Provide the [X, Y] coordinate of the cell's center where the given text is located.  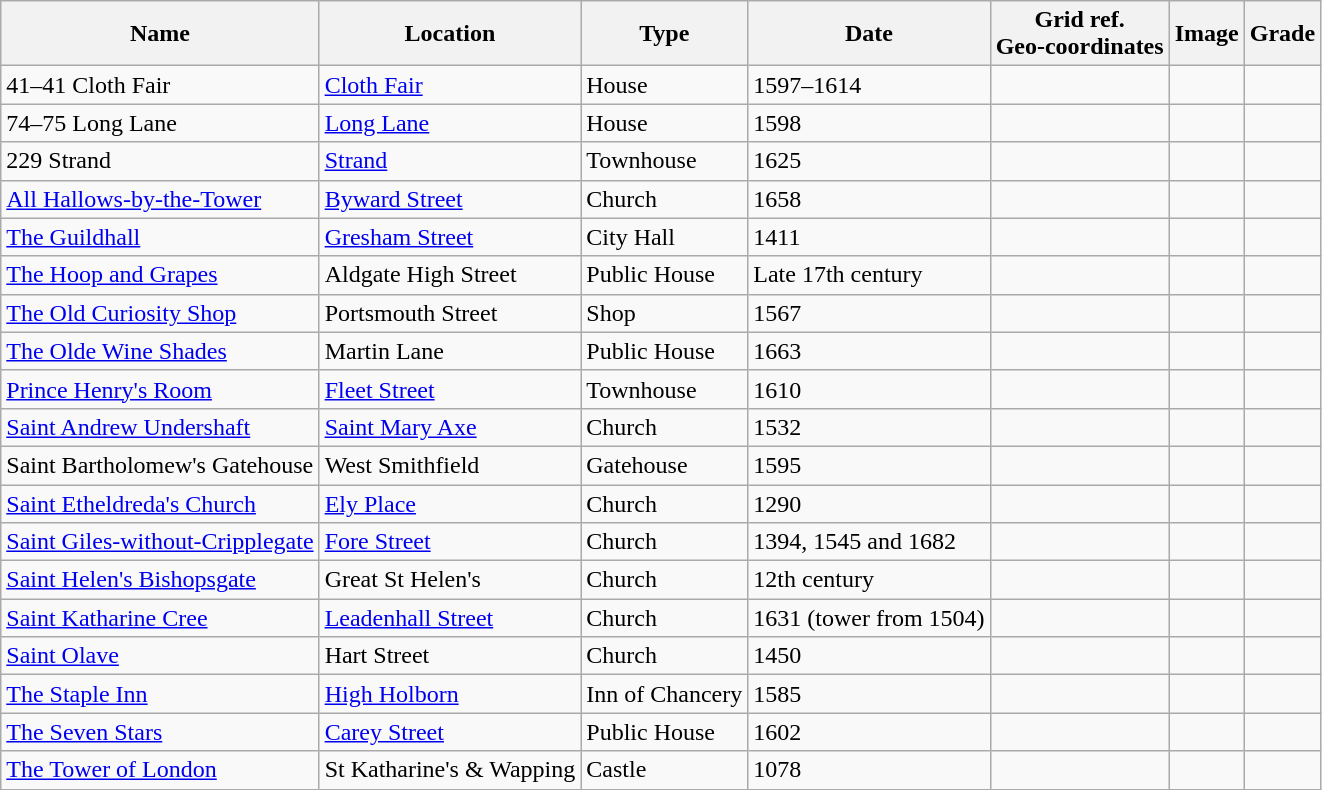
1290 [869, 503]
1532 [869, 427]
Aldgate High Street [450, 275]
1610 [869, 389]
City Hall [664, 237]
1598 [869, 123]
Grade [1282, 34]
Saint Etheldreda's Church [160, 503]
Location [450, 34]
1597–1614 [869, 85]
Gatehouse [664, 465]
Date [869, 34]
Late 17th century [869, 275]
41–41 Cloth Fair [160, 85]
1602 [869, 732]
The Seven Stars [160, 732]
Leadenhall Street [450, 618]
1631 (tower from 1504) [869, 618]
Name [160, 34]
Strand [450, 161]
Type [664, 34]
Hart Street [450, 656]
Ely Place [450, 503]
12th century [869, 580]
Inn of Chancery [664, 694]
1567 [869, 313]
1078 [869, 770]
1595 [869, 465]
Saint Katharine Cree [160, 618]
1663 [869, 351]
Carey Street [450, 732]
Saint Olave [160, 656]
Saint Mary Axe [450, 427]
Portsmouth Street [450, 313]
Saint Giles-without-Cripplegate [160, 542]
Saint Helen's Bishopsgate [160, 580]
1585 [869, 694]
Martin Lane [450, 351]
Castle [664, 770]
1625 [869, 161]
Byward Street [450, 199]
Saint Bartholomew's Gatehouse [160, 465]
Image [1206, 34]
The Old Curiosity Shop [160, 313]
Prince Henry's Room [160, 389]
Great St Helen's [450, 580]
The Tower of London [160, 770]
High Holborn [450, 694]
1450 [869, 656]
Shop [664, 313]
The Olde Wine Shades [160, 351]
West Smithfield [450, 465]
Cloth Fair [450, 85]
The Guildhall [160, 237]
St Katharine's & Wapping [450, 770]
Fleet Street [450, 389]
74–75 Long Lane [160, 123]
The Staple Inn [160, 694]
The Hoop and Grapes [160, 275]
All Hallows-by-the-Tower [160, 199]
1411 [869, 237]
1394, 1545 and 1682 [869, 542]
Saint Andrew Undershaft [160, 427]
Grid ref.Geo-coordinates [1080, 34]
1658 [869, 199]
Long Lane [450, 123]
Gresham Street [450, 237]
229 Strand [160, 161]
Fore Street [450, 542]
